Pinpoint the cell where the given text exists, returning its (X, Y) midpoint coordinate. 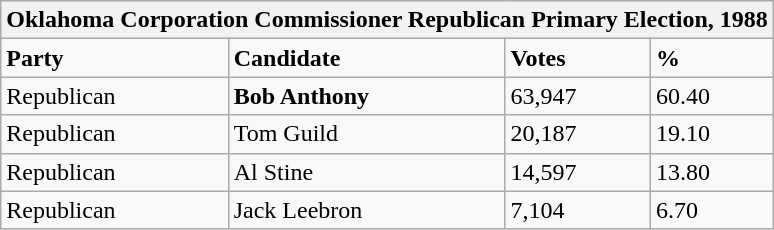
13.80 (712, 172)
63,947 (578, 96)
Oklahoma Corporation Commissioner Republican Primary Election, 1988 (388, 20)
14,597 (578, 172)
6.70 (712, 210)
% (712, 58)
Bob Anthony (366, 96)
Party (114, 58)
Jack Leebron (366, 210)
60.40 (712, 96)
Al Stine (366, 172)
Tom Guild (366, 134)
Candidate (366, 58)
19.10 (712, 134)
20,187 (578, 134)
Votes (578, 58)
7,104 (578, 210)
